Determine the (X, Y) coordinate at the center of the cell enclosing the given text.  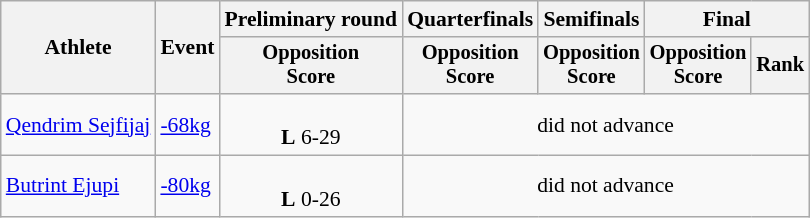
L 0-26 (310, 186)
Qendrim Sejfijaj (78, 124)
L 6-29 (310, 124)
-80kg (187, 186)
Preliminary round (310, 19)
Athlete (78, 48)
Event (187, 48)
Semifinals (592, 19)
Rank (780, 66)
Quarterfinals (470, 19)
-68kg (187, 124)
Final (727, 19)
Butrint Ejupi (78, 186)
